Pinpoint the cell where the given text exists, returning its (X, Y) midpoint coordinate. 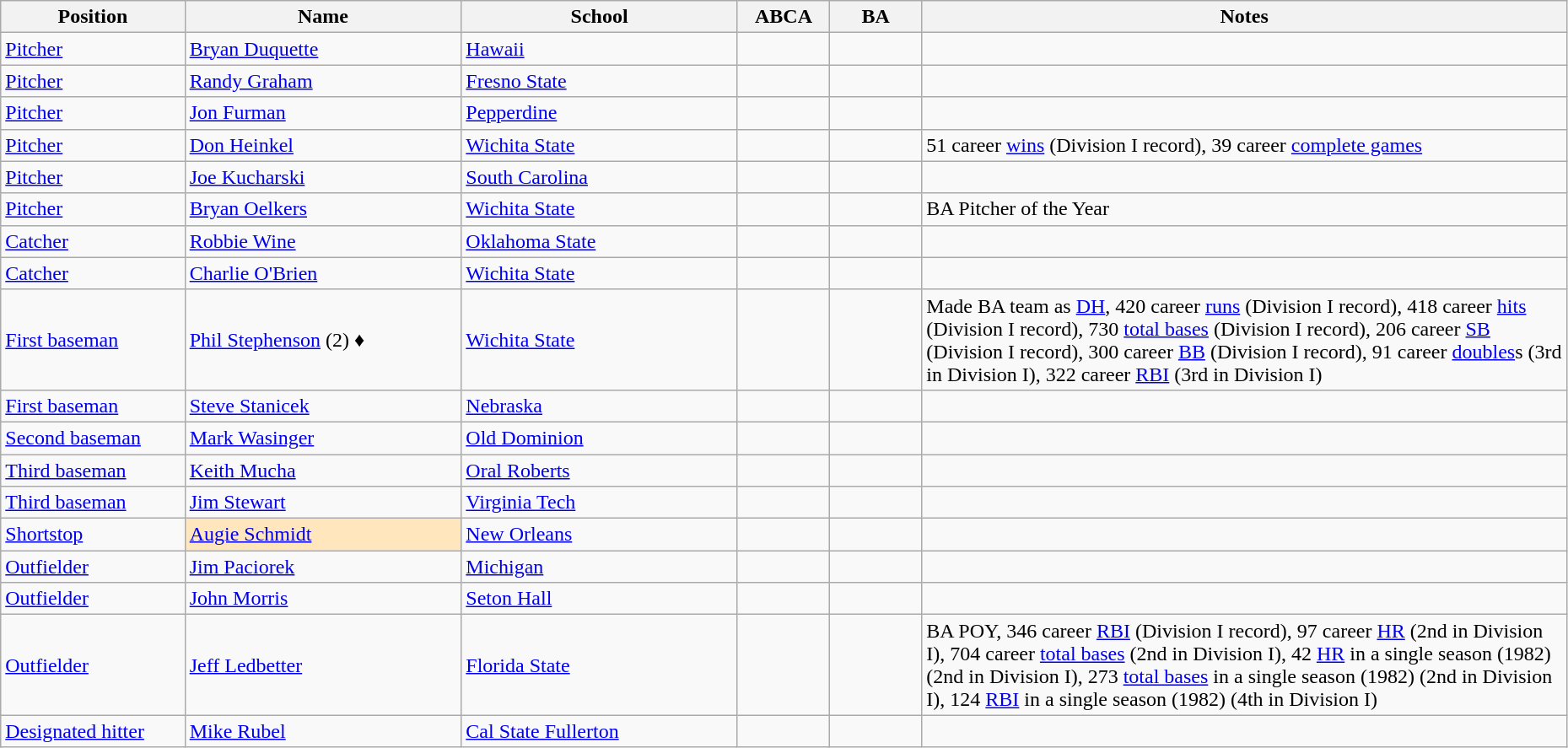
Nebraska (600, 406)
Oklahoma State (600, 241)
New Orleans (600, 535)
School (600, 17)
Pepperdine (600, 113)
Cal State Fullerton (600, 731)
Designated hitter (93, 731)
Augie Schmidt (323, 535)
Mike Rubel (323, 731)
Name (323, 17)
Position (93, 17)
Notes (1245, 17)
Joe Kucharski (323, 177)
Don Heinkel (323, 145)
Charlie O'Brien (323, 273)
Jim Paciorek (323, 567)
Steve Stanicek (323, 406)
Hawaii (600, 49)
Jon Furman (323, 113)
BA (876, 17)
Seton Hall (600, 599)
Fresno State (600, 81)
Bryan Oelkers (323, 209)
Keith Mucha (323, 470)
ABCA (783, 17)
Robbie Wine (323, 241)
Bryan Duquette (323, 49)
Randy Graham (323, 81)
Old Dominion (600, 438)
Michigan (600, 567)
Virginia Tech (600, 503)
Jeff Ledbetter (323, 665)
Second baseman (93, 438)
51 career wins (Division I record), 39 career complete games (1245, 145)
South Carolina (600, 177)
Jim Stewart (323, 503)
BA Pitcher of the Year (1245, 209)
Shortstop (93, 535)
Phil Stephenson (2) ♦ (323, 339)
Oral Roberts (600, 470)
John Morris (323, 599)
Mark Wasinger (323, 438)
Florida State (600, 665)
